Locate the cell with the specified text and output its [X, Y] center coordinate. 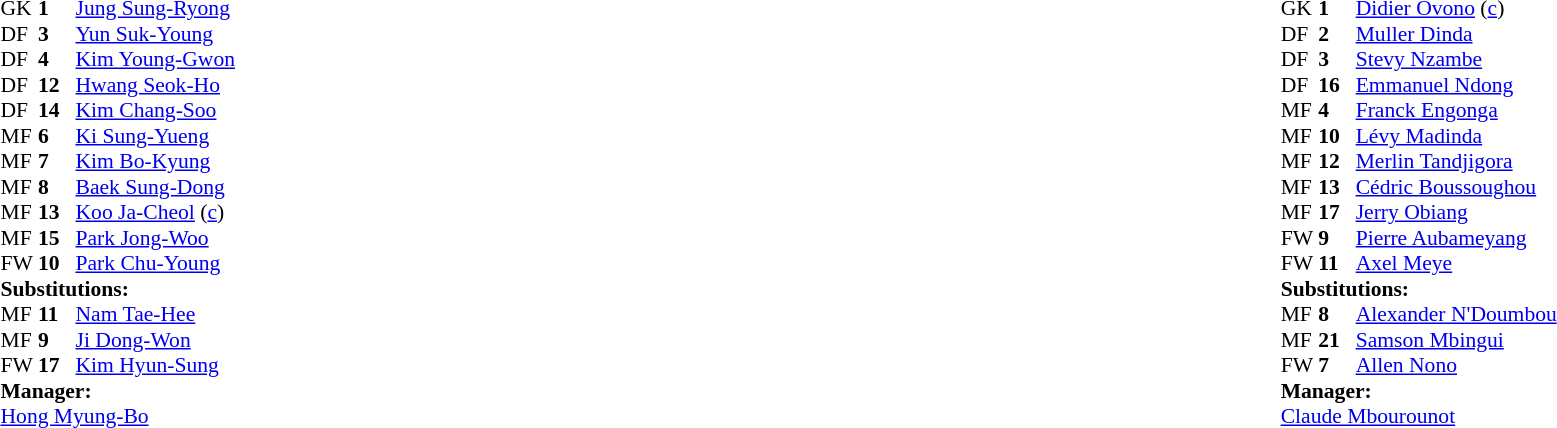
Nam Tae-Hee [156, 315]
Kim Hyun-Sung [156, 365]
Kim Bo-Kyung [156, 161]
15 [57, 238]
Franck Engonga [1456, 111]
Merlin Tandjigora [1456, 161]
Alexander N'Doumbou [1456, 315]
16 [1337, 85]
Koo Ja-Cheol (c) [156, 213]
Ji Dong-Won [156, 340]
Cédric Boussoughou [1456, 187]
Park Jong-Woo [156, 238]
Allen Nono [1456, 365]
Kim Young-Gwon [156, 59]
Yun Suk-Young [156, 34]
6 [57, 136]
Muller Dinda [1456, 34]
Park Chu-Young [156, 263]
Kim Chang-Soo [156, 111]
Pierre Aubameyang [1456, 238]
Samson Mbingui [1456, 340]
Lévy Madinda [1456, 136]
Hwang Seok-Ho [156, 85]
Ki Sung-Yueng [156, 136]
21 [1337, 340]
Baek Sung-Dong [156, 187]
Jerry Obiang [1456, 213]
Axel Meye [1456, 263]
2 [1337, 34]
Stevy Nzambe [1456, 59]
14 [57, 111]
Emmanuel Ndong [1456, 85]
